Locate the cell with the specified text and output its (X, Y) center coordinate. 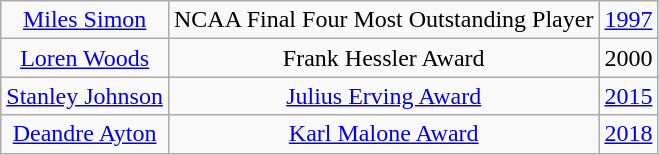
Loren Woods (85, 58)
Stanley Johnson (85, 96)
Deandre Ayton (85, 134)
2018 (628, 134)
Frank Hessler Award (383, 58)
Miles Simon (85, 20)
NCAA Final Four Most Outstanding Player (383, 20)
2015 (628, 96)
1997 (628, 20)
Karl Malone Award (383, 134)
2000 (628, 58)
Julius Erving Award (383, 96)
